Extract the [X, Y] coordinate from the center of the cell holding the provided text.  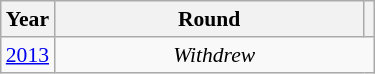
Round [209, 19]
Year [28, 19]
2013 [28, 55]
Withdrew [214, 55]
